Provide the (x, y) coordinate of the cell's center where the given text is located.  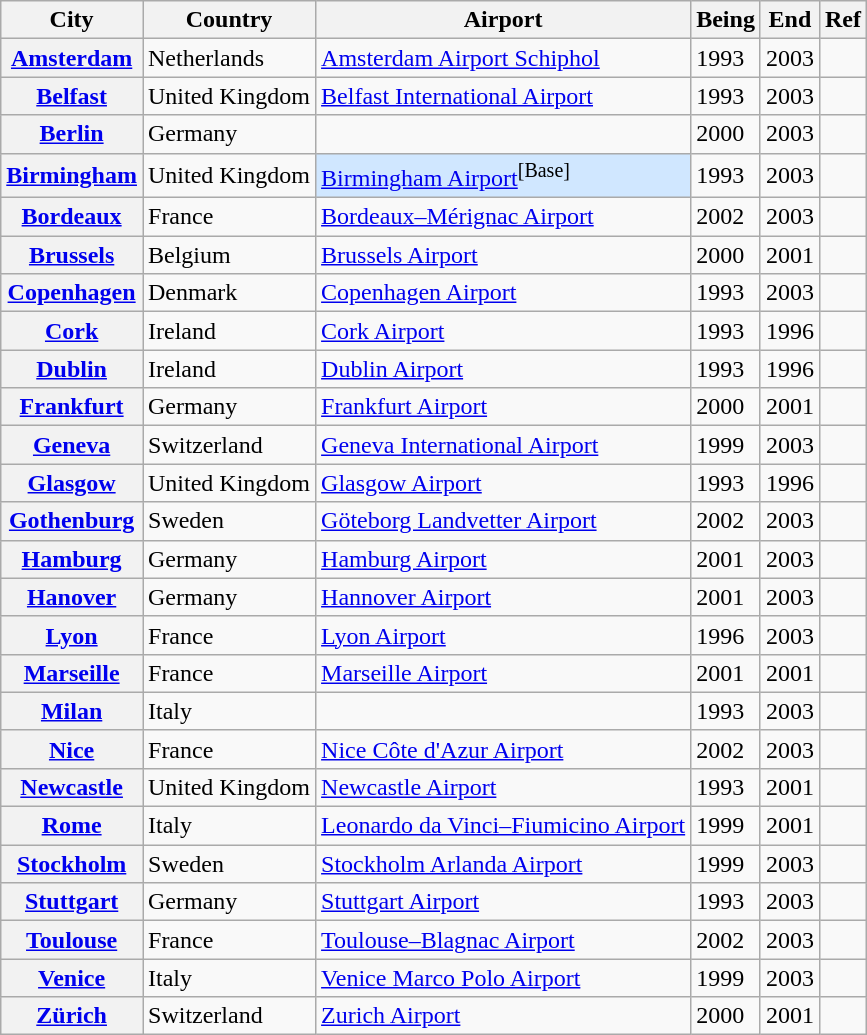
Zurich Airport (504, 1016)
Airport (504, 20)
Newcastle (72, 787)
Stuttgart Airport (504, 902)
Marseille Airport (504, 673)
Birmingham (72, 176)
Nice Côte d'Azur Airport (504, 749)
Copenhagen Airport (504, 293)
Hamburg Airport (504, 559)
City (72, 20)
Being (726, 20)
Belfast International Airport (504, 96)
Dublin (72, 369)
Copenhagen (72, 293)
Glasgow (72, 483)
Frankfurt Airport (504, 407)
Nice (72, 749)
Brussels (72, 255)
Cork (72, 331)
Bordeaux (72, 217)
Gothenburg (72, 521)
Geneva (72, 445)
Marseille (72, 673)
Milan (72, 711)
Brussels Airport (504, 255)
Amsterdam (72, 58)
Lyon (72, 635)
Belgium (228, 255)
Stuttgart (72, 902)
Berlin (72, 134)
Venice (72, 978)
Cork Airport (504, 331)
Hanover (72, 597)
Dublin Airport (504, 369)
Glasgow Airport (504, 483)
Newcastle Airport (504, 787)
Leonardo da Vinci–Fiumicino Airport (504, 826)
Belfast (72, 96)
Country (228, 20)
Netherlands (228, 58)
Birmingham Airport[Base] (504, 176)
Geneva International Airport (504, 445)
End (790, 20)
Hannover Airport (504, 597)
Venice Marco Polo Airport (504, 978)
Frankfurt (72, 407)
Rome (72, 826)
Toulouse (72, 940)
Lyon Airport (504, 635)
Amsterdam Airport Schiphol (504, 58)
Göteborg Landvetter Airport (504, 521)
Toulouse–Blagnac Airport (504, 940)
Ref (842, 20)
Bordeaux–Mérignac Airport (504, 217)
Hamburg (72, 559)
Stockholm Arlanda Airport (504, 864)
Denmark (228, 293)
Zürich (72, 1016)
Stockholm (72, 864)
